Output the [X, Y] coordinate of the center of the cell containing the given text.  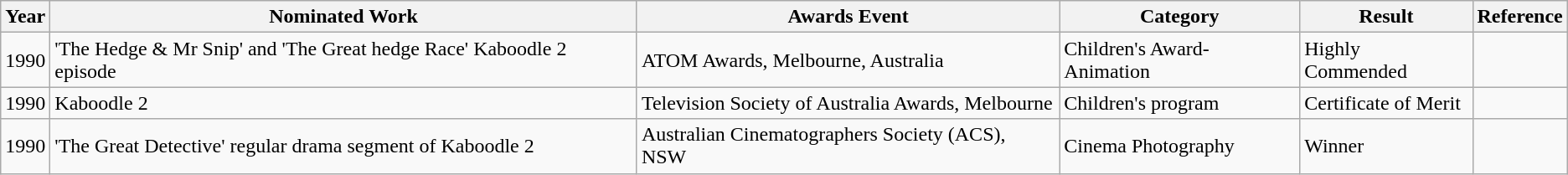
Awards Event [848, 17]
Category [1179, 17]
Cinema Photography [1179, 146]
ATOM Awards, Melbourne, Australia [848, 60]
Highly Commended [1386, 60]
Kaboodle 2 [343, 103]
Television Society of Australia Awards, Melbourne [848, 103]
'The Hedge & Mr Snip' and 'The Great hedge Race' Kaboodle 2 episode [343, 60]
'The Great Detective' regular drama segment of Kaboodle 2 [343, 146]
Children's Award-Animation [1179, 60]
Winner [1386, 146]
Australian Cinematographers Society (ACS), NSW [848, 146]
Year [25, 17]
Result [1386, 17]
Children's program [1179, 103]
Nominated Work [343, 17]
Certificate of Merit [1386, 103]
Reference [1519, 17]
